Determine the (X, Y) coordinate at the center of the cell enclosing the given text.  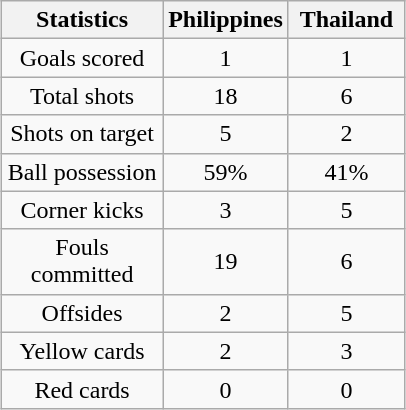
Ball possession (82, 172)
Corner kicks (82, 210)
Red cards (82, 389)
Yellow cards (82, 351)
Goals scored (82, 58)
Shots on target (82, 134)
41% (346, 172)
59% (226, 172)
Total shots (82, 96)
18 (226, 96)
Fouls committed (82, 262)
19 (226, 262)
Offsides (82, 313)
Statistics (82, 20)
Thailand (346, 20)
Philippines (226, 20)
